Determine the [x, y] coordinate at the center of the cell enclosing the given text.  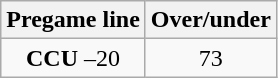
Pregame line [74, 20]
73 [210, 58]
CCU –20 [74, 58]
Over/under [210, 20]
